Pinpoint the cell where the given text exists, returning its (x, y) midpoint coordinate. 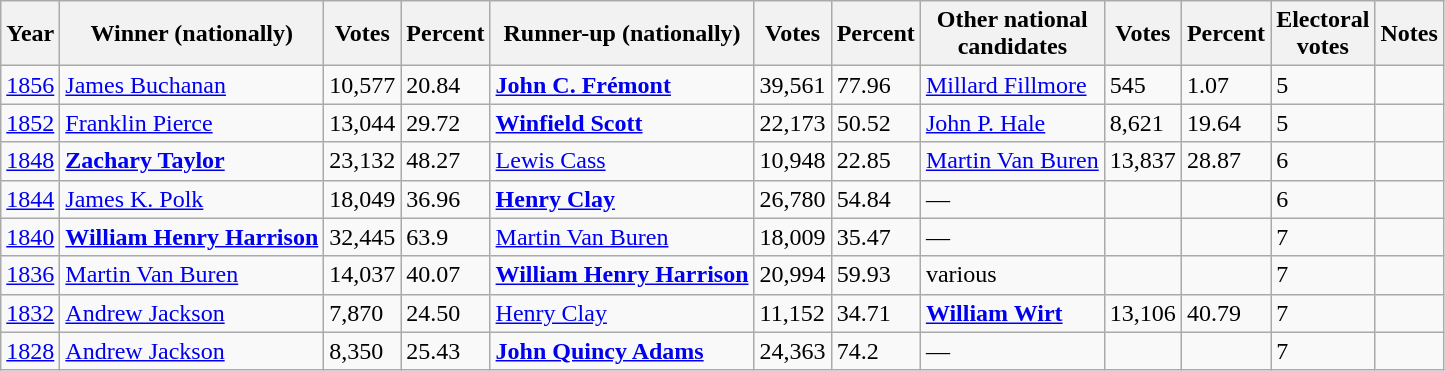
19.64 (1226, 123)
34.71 (876, 313)
John P. Hale (1012, 123)
1852 (30, 123)
40.79 (1226, 313)
545 (1142, 85)
13,837 (1142, 161)
20.84 (446, 85)
Millard Fillmore (1012, 85)
63.9 (446, 237)
Winner (nationally) (192, 34)
7,870 (362, 313)
James Buchanan (192, 85)
1836 (30, 275)
50.52 (876, 123)
28.87 (1226, 161)
54.84 (876, 199)
40.07 (446, 275)
John C. Frémont (622, 85)
John Quincy Adams (622, 351)
48.27 (446, 161)
77.96 (876, 85)
Zachary Taylor (192, 161)
8,621 (1142, 123)
8,350 (362, 351)
14,037 (362, 275)
1832 (30, 313)
22.85 (876, 161)
10,948 (792, 161)
Year (30, 34)
Runner-up (nationally) (622, 34)
Winfield Scott (622, 123)
26,780 (792, 199)
James K. Polk (192, 199)
various (1012, 275)
William Wirt (1012, 313)
24,363 (792, 351)
59.93 (876, 275)
36.96 (446, 199)
20,994 (792, 275)
Other nationalcandidates (1012, 34)
25.43 (446, 351)
35.47 (876, 237)
Electoralvotes (1323, 34)
22,173 (792, 123)
29.72 (446, 123)
1856 (30, 85)
Franklin Pierce (192, 123)
Lewis Cass (622, 161)
74.2 (876, 351)
1828 (30, 351)
1844 (30, 199)
11,152 (792, 313)
23,132 (362, 161)
13,106 (1142, 313)
10,577 (362, 85)
24.50 (446, 313)
13,044 (362, 123)
1848 (30, 161)
18,049 (362, 199)
18,009 (792, 237)
39,561 (792, 85)
1.07 (1226, 85)
32,445 (362, 237)
1840 (30, 237)
Notes (1409, 34)
